Locate the cell with the specified text and output its [X, Y] center coordinate. 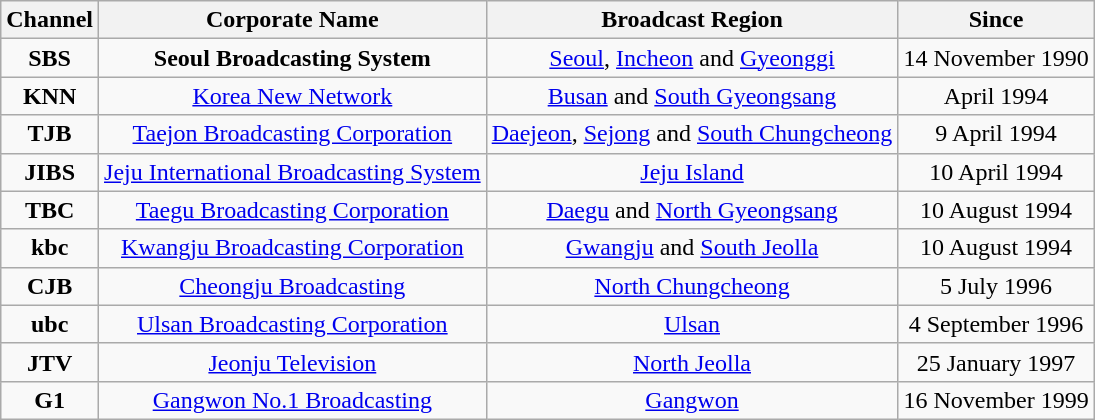
KNN [50, 96]
G1 [50, 400]
ubc [50, 324]
Gwangju and South Jeolla [692, 248]
Ulsan [692, 324]
Kwangju Broadcasting Corporation [293, 248]
Channel [50, 20]
Gangwon No.1 Broadcasting [293, 400]
Jeonju Television [293, 362]
16 November 1999 [996, 400]
9 April 1994 [996, 134]
April 1994 [996, 96]
TJB [50, 134]
Daegu and North Gyeongsang [692, 210]
Taejon Broadcasting Corporation [293, 134]
Taegu Broadcasting Corporation [293, 210]
Ulsan Broadcasting Corporation [293, 324]
Gangwon [692, 400]
Seoul Broadcasting System [293, 58]
Daejeon, Sejong and South Chungcheong [692, 134]
kbc [50, 248]
CJB [50, 286]
4 September 1996 [996, 324]
Corporate Name [293, 20]
Korea New Network [293, 96]
10 April 1994 [996, 172]
JTV [50, 362]
14 November 1990 [996, 58]
Busan and South Gyeongsang [692, 96]
Broadcast Region [692, 20]
5 July 1996 [996, 286]
Jeju Island [692, 172]
TBC [50, 210]
25 January 1997 [996, 362]
JIBS [50, 172]
North Jeolla [692, 362]
SBS [50, 58]
North Chungcheong [692, 286]
Cheongju Broadcasting [293, 286]
Since [996, 20]
Jeju International Broadcasting System [293, 172]
Seoul, Incheon and Gyeonggi [692, 58]
